Identify which cell holds the provided text, then report its [x, y] central coordinate. 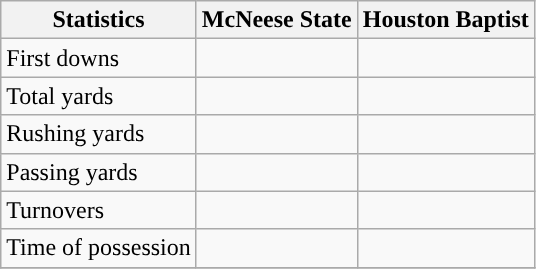
Houston Baptist [446, 20]
Rushing yards [99, 134]
First downs [99, 58]
Statistics [99, 20]
Total yards [99, 96]
Turnovers [99, 210]
Time of possession [99, 248]
McNeese State [276, 20]
Passing yards [99, 172]
